Return (x, y) of the center of cell containing provided text 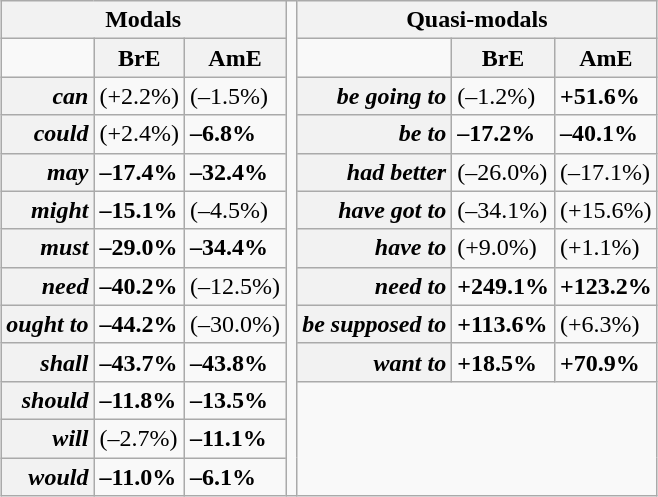
(–1.2%) (504, 96)
have got to (374, 210)
will (48, 438)
must (48, 248)
need to (374, 286)
+70.9% (606, 362)
+123.2% (606, 286)
+113.6% (504, 324)
–34.4% (236, 248)
–6.1% (236, 477)
(+2.2%) (140, 96)
might (48, 210)
(–17.1%) (606, 172)
be going to (374, 96)
(+15.6%) (606, 210)
should (48, 400)
(+9.0%) (504, 248)
–32.4% (236, 172)
can (48, 96)
–17.2% (504, 134)
–6.8% (236, 134)
have to (374, 248)
could (48, 134)
–29.0% (140, 248)
–11.1% (236, 438)
want to (374, 362)
(+2.4%) (140, 134)
be supposed to (374, 324)
ought to (48, 324)
(–34.1%) (504, 210)
(–2.7%) (140, 438)
(–1.5%) (236, 96)
–11.8% (140, 400)
(–30.0%) (236, 324)
–13.5% (236, 400)
–11.0% (140, 477)
–44.2% (140, 324)
+51.6% (606, 96)
(–26.0%) (504, 172)
need (48, 286)
+18.5% (504, 362)
Quasi-modals (478, 20)
–43.8% (236, 362)
–40.1% (606, 134)
Modals (144, 20)
(–4.5%) (236, 210)
(–12.5%) (236, 286)
had better (374, 172)
–17.4% (140, 172)
would (48, 477)
(+1.1%) (606, 248)
–43.7% (140, 362)
–40.2% (140, 286)
(+6.3%) (606, 324)
shall (48, 362)
may (48, 172)
be to (374, 134)
+249.1% (504, 286)
–15.1% (140, 210)
